Scan for the cell matching the given text and deliver its (X, Y) coordinate at center. 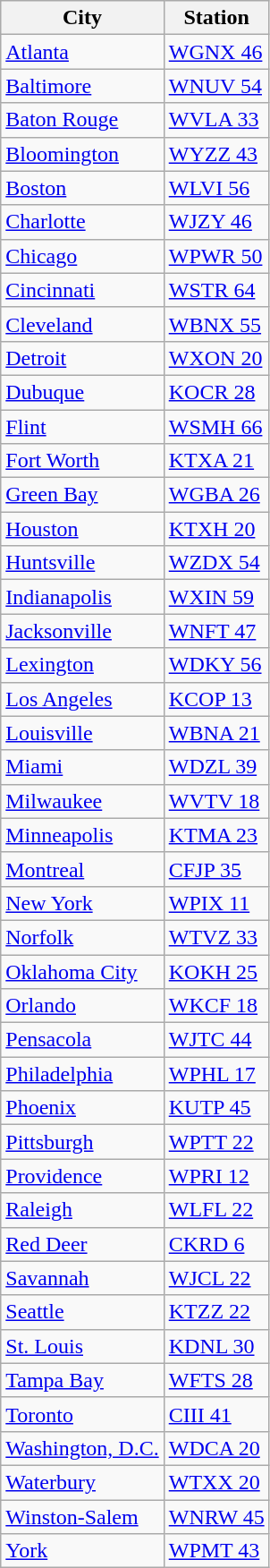
St. Louis (82, 1346)
WXON 20 (216, 358)
Cleveland (82, 324)
KCOP 13 (216, 699)
Winston-Salem (82, 1517)
Savannah (82, 1278)
WXIN 59 (216, 597)
CKRD 6 (216, 1244)
Baltimore (82, 86)
WJTC 44 (216, 1040)
Providence (82, 1176)
WTXX 20 (216, 1482)
WVLA 33 (216, 120)
Milwaukee (82, 801)
KDNL 30 (216, 1346)
WTVZ 33 (216, 937)
WBNX 55 (216, 324)
Houston (82, 529)
Pensacola (82, 1040)
WSMH 66 (216, 427)
WGBA 26 (216, 495)
CIII 41 (216, 1414)
New York (82, 903)
Detroit (82, 358)
York (82, 1551)
Minneapolis (82, 835)
KTXA 21 (216, 461)
WFTS 28 (216, 1380)
WLFL 22 (216, 1210)
Station (216, 18)
Orlando (82, 1006)
Boston (82, 188)
WJCL 22 (216, 1278)
Jacksonville (82, 631)
KUTP 45 (216, 1108)
WPTT 22 (216, 1142)
WSTR 64 (216, 290)
WPWR 50 (216, 256)
WLVI 56 (216, 188)
WZDX 54 (216, 563)
Raleigh (82, 1210)
WNFT 47 (216, 631)
WDZL 39 (216, 767)
Atlanta (82, 52)
Washington, D.C. (82, 1448)
Red Deer (82, 1244)
Bloomington (82, 154)
Philadelphia (82, 1074)
WBNA 21 (216, 733)
Lexington (82, 665)
City (82, 18)
WPRI 12 (216, 1176)
Oklahoma City (82, 971)
CFJP 35 (216, 869)
Fort Worth (82, 461)
Louisville (82, 733)
Toronto (82, 1414)
Green Bay (82, 495)
KTMA 23 (216, 835)
Los Angeles (82, 699)
Seattle (82, 1312)
Indianapolis (82, 597)
KTXH 20 (216, 529)
WPHL 17 (216, 1074)
Flint (82, 427)
WDCA 20 (216, 1448)
Baton Rouge (82, 120)
Pittsburgh (82, 1142)
WDKY 56 (216, 665)
WPIX 11 (216, 903)
Norfolk (82, 937)
Waterbury (82, 1482)
KTZZ 22 (216, 1312)
WKCF 18 (216, 1006)
WYZZ 43 (216, 154)
Montreal (82, 869)
WVTV 18 (216, 801)
KOKH 25 (216, 971)
WJZY 46 (216, 222)
KOCR 28 (216, 392)
Chicago (82, 256)
WNRW 45 (216, 1517)
Miami (82, 767)
Cincinnati (82, 290)
Dubuque (82, 392)
Charlotte (82, 222)
Tampa Bay (82, 1380)
WPMT 43 (216, 1551)
WNUV 54 (216, 86)
Phoenix (82, 1108)
Huntsville (82, 563)
WGNX 46 (216, 52)
